Capture the cell that displays the provided text and extract its [x, y] central coordinate. 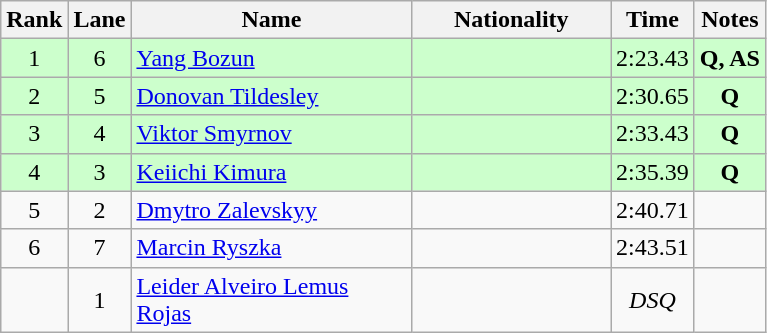
Yang Bozun [272, 58]
2:33.43 [653, 134]
Nationality [512, 20]
Time [653, 20]
7 [100, 248]
Rank [34, 20]
Name [272, 20]
Notes [730, 20]
2:23.43 [653, 58]
2:30.65 [653, 96]
Q, AS [730, 58]
Leider Alveiro Lemus Rojas [272, 300]
Lane [100, 20]
DSQ [653, 300]
Dmytro Zalevskyy [272, 210]
2:35.39 [653, 172]
2:43.51 [653, 248]
Viktor Smyrnov [272, 134]
Marcin Ryszka [272, 248]
2:40.71 [653, 210]
Keiichi Kimura [272, 172]
Donovan Tildesley [272, 96]
